Find where the given text appears and provide that cell's center as (x, y) coordinate. 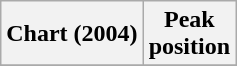
Peak position (189, 34)
Chart (2004) (72, 34)
